Search for the cell housing the specified text and yield its [x, y] center coordinate. 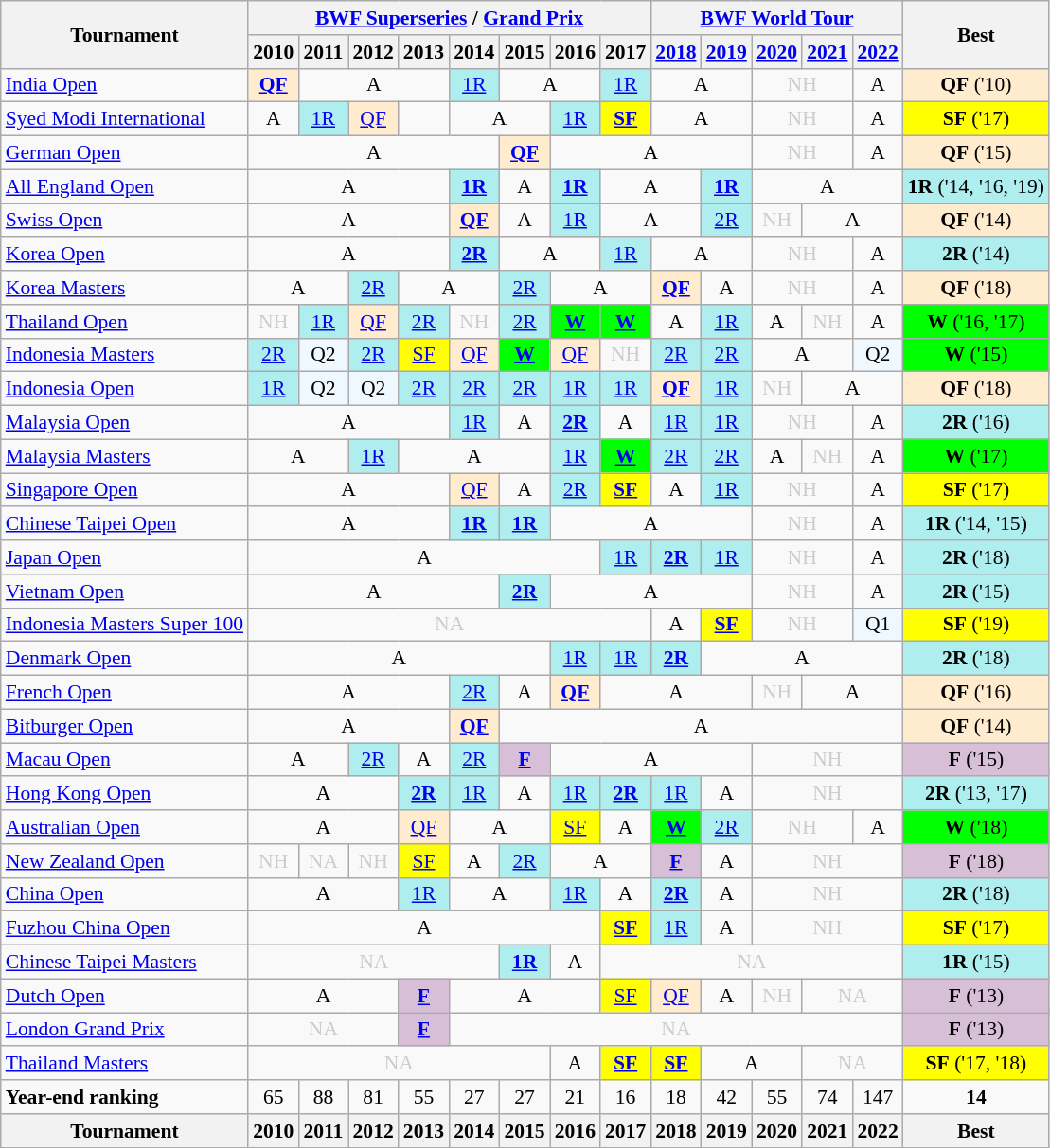
Malaysia Open [125, 423]
All England Open [125, 186]
French Open [125, 693]
18 [676, 1097]
1R ('15) [976, 963]
Fuzhou China Open [125, 928]
Indonesia Masters Super 100 [125, 625]
2R ('14) [976, 255]
74 [828, 1097]
W ('17) [976, 456]
Syed Modi International [125, 119]
Hong Kong Open [125, 794]
2R ('15) [976, 592]
QF ('16) [976, 693]
F ('18) [976, 861]
147 [877, 1097]
42 [727, 1097]
Vietnam Open [125, 592]
W ('18) [976, 827]
China Open [125, 894]
F ('15) [976, 760]
Korea Masters [125, 288]
21 [576, 1097]
German Open [125, 153]
Thailand Open [125, 322]
Indonesia Masters [125, 355]
Singapore Open [125, 490]
88 [323, 1097]
Australian Open [125, 827]
14 [976, 1097]
1R ('14, '15) [976, 524]
India Open [125, 85]
Korea Open [125, 255]
Q1 [877, 625]
81 [373, 1097]
New Zealand Open [125, 861]
SF ('19) [976, 625]
2R ('16) [976, 423]
1R ('14, '16, '19) [976, 186]
Malaysia Masters [125, 456]
Thailand Masters [125, 1064]
SF ('17, '18) [976, 1064]
65 [273, 1097]
16 [625, 1097]
Chinese Taipei Masters [125, 963]
QF ('10) [976, 85]
Dutch Open [125, 996]
Indonesia Open [125, 389]
Denmark Open [125, 659]
2R ('13, '17) [976, 794]
BWF World Tour [776, 18]
London Grand Prix [125, 1030]
Bitburger Open [125, 726]
W ('16, '17) [976, 322]
Chinese Taipei Open [125, 524]
Japan Open [125, 557]
QF ('15) [976, 153]
Macau Open [125, 760]
Swiss Open [125, 221]
Year-end ranking [125, 1097]
W ('15) [976, 355]
BWF Superseries / Grand Prix [449, 18]
